Search for the cell housing the specified text and yield its (X, Y) center coordinate. 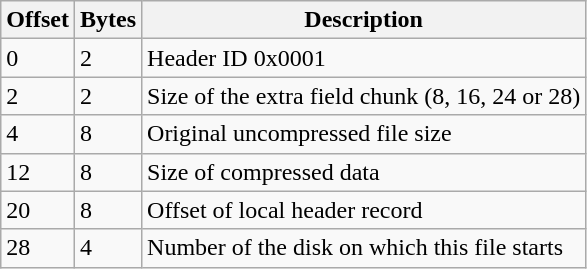
Description (364, 20)
Header ID 0x0001 (364, 58)
28 (38, 248)
Bytes (108, 20)
20 (38, 210)
Size of the extra field chunk (8, 16, 24 or 28) (364, 96)
0 (38, 58)
Number of the disk on which this file starts (364, 248)
Size of compressed data (364, 172)
Original uncompressed file size (364, 134)
Offset of local header record (364, 210)
Offset (38, 20)
12 (38, 172)
